Pinpoint the cell where the given text exists, returning its [x, y] midpoint coordinate. 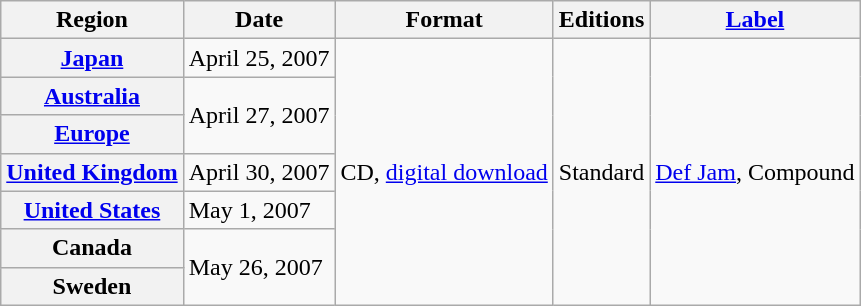
April 25, 2007 [259, 58]
Label [755, 20]
Canada [92, 248]
Japan [92, 58]
April 27, 2007 [259, 115]
United States [92, 210]
CD, digital download [444, 172]
Region [92, 20]
Editions [601, 20]
May 26, 2007 [259, 267]
Europe [92, 134]
April 30, 2007 [259, 172]
May 1, 2007 [259, 210]
United Kingdom [92, 172]
Format [444, 20]
Def Jam, Compound [755, 172]
Sweden [92, 286]
Standard [601, 172]
Australia [92, 96]
Date [259, 20]
